Search for the cell housing the specified text and yield its (X, Y) center coordinate. 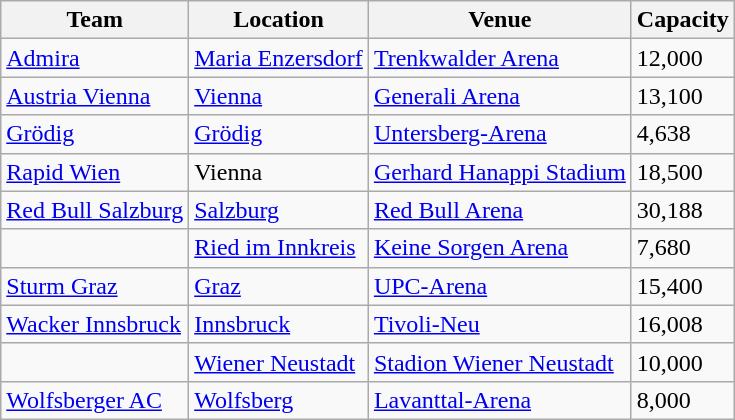
Keine Sorgen Arena (500, 248)
30,188 (682, 210)
Maria Enzersdorf (279, 58)
Lavanttal-Arena (500, 400)
Wiener Neustadt (279, 362)
UPC-Arena (500, 286)
Ried im Innkreis (279, 248)
Generali Arena (500, 96)
Red Bull Arena (500, 210)
16,008 (682, 324)
Sturm Graz (95, 286)
Location (279, 20)
Tivoli-Neu (500, 324)
Wacker Innsbruck (95, 324)
Salzburg (279, 210)
13,100 (682, 96)
Wolfsberg (279, 400)
Trenkwalder Arena (500, 58)
Gerhard Hanappi Stadium (500, 172)
Austria Vienna (95, 96)
7,680 (682, 248)
Venue (500, 20)
12,000 (682, 58)
8,000 (682, 400)
4,638 (682, 134)
Red Bull Salzburg (95, 210)
Capacity (682, 20)
Untersberg-Arena (500, 134)
15,400 (682, 286)
10,000 (682, 362)
18,500 (682, 172)
Admira (95, 58)
Wolfsberger AC (95, 400)
Stadion Wiener Neustadt (500, 362)
Team (95, 20)
Rapid Wien (95, 172)
Innsbruck (279, 324)
Graz (279, 286)
